Return [x, y] of the center of cell containing provided text 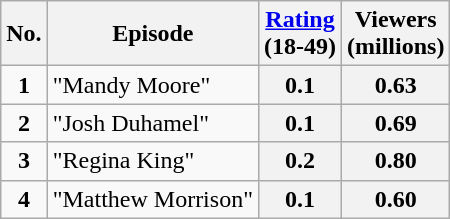
1 [24, 85]
"Josh Duhamel" [152, 123]
2 [24, 123]
Episode [152, 34]
0.69 [396, 123]
"Mandy Moore" [152, 85]
Viewers(millions) [396, 34]
0.2 [300, 161]
"Regina King" [152, 161]
0.60 [396, 199]
"Matthew Morrison" [152, 199]
No. [24, 34]
0.63 [396, 85]
Rating(18-49) [300, 34]
0.80 [396, 161]
3 [24, 161]
4 [24, 199]
